Identify which cell holds the provided text, then report its [x, y] central coordinate. 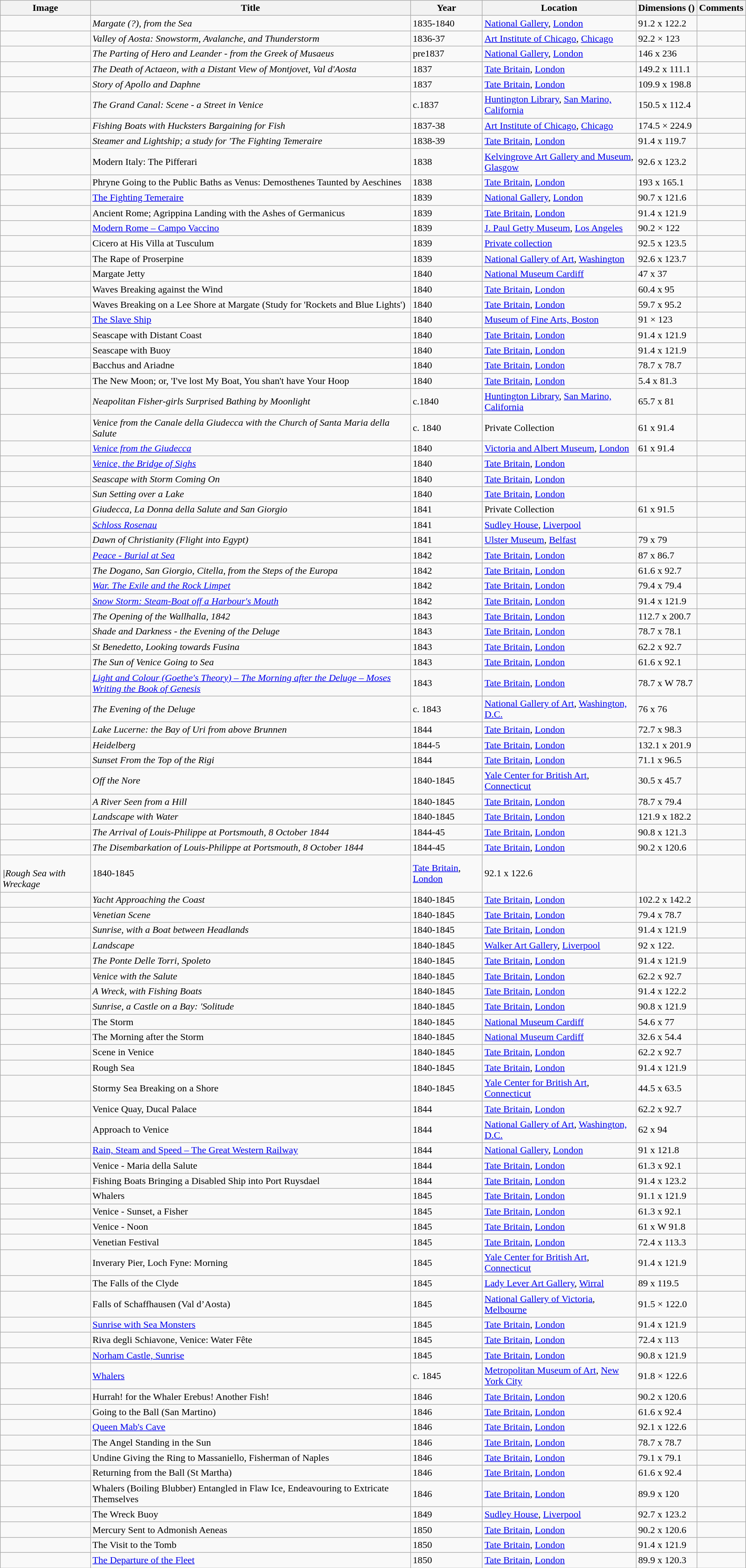
Neapolitan Fisher-girls Surprised Bathing by Moonlight [250, 401]
44.5 x 63.5 [667, 1088]
Light and Colour (Goethe's Theory) – The Morning after the Deluge – Moses Writing the Book of Genesis [250, 683]
102.2 x 142.2 [667, 900]
Seascape with Distant Coast [250, 335]
Kelvingrove Art Gallery and Museum, Glasgow [559, 161]
The Storm [250, 1022]
91 × 123 [667, 320]
109.9 x 198.8 [667, 84]
Queen Mab's Cave [250, 1427]
Snow Storm: Steam-Boat off a Harbour's Mouth [250, 601]
pre1837 [447, 54]
Comments [722, 8]
Image [45, 8]
Landscape [250, 945]
Dawn of Christianity (Flight into Egypt) [250, 540]
Ulster Museum, Belfast [559, 540]
Location [559, 8]
Story of Apollo and Daphne [250, 84]
121.9 x 182.2 [667, 817]
Going to the Ball (San Martino) [250, 1412]
Peace - Burial at Sea [250, 555]
The Arrival of Louis-Philippe at Portsmouth, 8 October 1844 [250, 832]
The Fighting Temeraire [250, 197]
Modern Rome – Campo Vaccino [250, 228]
Lady Lever Art Gallery, Wirral [559, 1283]
Ancient Rome; Agrippina Landing with the Ashes of Germanicus [250, 213]
72.4 x 113.3 [667, 1242]
The Opening of the Wallhalla, 1842 [250, 616]
Fishing Boats with Hucksters Bargaining for Fish [250, 126]
Off the Nore [250, 781]
Landscape with Water [250, 817]
76 x 76 [667, 709]
Shade and Darkness - the Evening of the Deluge [250, 632]
National Gallery of Art, Washington [559, 259]
92.6 x 123.7 [667, 259]
61 x 91.5 [667, 510]
1838-39 [447, 141]
Walker Art Gallery, Liverpool [559, 945]
89.9 x 120.3 [667, 1560]
91.4 x 123.2 [667, 1181]
Sunrise, a Castle on a Bay: 'Solitude [250, 1006]
Venetian Scene [250, 915]
1836-37 [447, 39]
J. Paul Getty Museum, Los Angeles [559, 228]
The Evening of the Deluge [250, 709]
The Rape of Proserpine [250, 259]
Approach to Venice [250, 1130]
78.7 x 79.4 [667, 802]
Seascape with Buoy [250, 350]
The Death of Actaeon, with a Distant View of Montjovet, Val d'Aosta [250, 69]
The New Moon; or, 'I've lost My Boat, You shan't have Your Hoop [250, 381]
Schloss Rosenau [250, 525]
1837-38 [447, 126]
Title [250, 8]
Venice Quay, Ducal Palace [250, 1109]
92.7 x 123.2 [667, 1514]
The Morning after the Storm [250, 1037]
72.7 x 98.3 [667, 729]
The Falls of the Clyde [250, 1283]
92.6 x 123.2 [667, 161]
A Wreck, with Fishing Boats [250, 991]
Museum of Fine Arts, Boston [559, 320]
The Visit to the Tomb [250, 1545]
90.7 x 121.6 [667, 197]
59.7 x 95.2 [667, 305]
Cicero at His Villa at Tusculum [250, 244]
Lake Lucerne: the Bay of Uri from above Brunnen [250, 729]
Bacchus and Ariadne [250, 366]
47 x 37 [667, 274]
91.8 × 122.6 [667, 1376]
72.4 x 113 [667, 1340]
Undine Giving the Ring to Massaniello, Fisherman of Naples [250, 1458]
Valley of Aosta: Snowstorm, Avalanche, and Thunderstorm [250, 39]
Whalers (Boiling Blubber) Entangled in Flaw Ice, Endeavouring to Extricate Themselves [250, 1493]
Waves Breaking against the Wind [250, 289]
Sunset From the Top of the Rigi [250, 760]
The Parting of Hero and Leander - from the Greek of Musaeus [250, 54]
Riva degli Schiavone, Venice: Water Fête [250, 1340]
92.5 x 123.5 [667, 244]
Venetian Festival [250, 1242]
91.4 x 122.2 [667, 991]
Returning from the Ball (St Martha) [250, 1473]
90.8 x 121.3 [667, 832]
193 x 165.1 [667, 182]
90.2 × 122 [667, 228]
91.1 x 121.9 [667, 1196]
Sunrise, with a Boat between Headlands [250, 930]
Phryne Going to the Public Baths as Venus: Demosthenes Taunted by Aeschines [250, 182]
62 x 94 [667, 1130]
150.5 x 112.4 [667, 105]
The Angel Standing in the Sun [250, 1442]
c.1840 [447, 401]
War. The Exile and the Rock Limpet [250, 586]
The Grand Canal: Scene - a Street in Venice [250, 105]
146 x 236 [667, 54]
Giudecca, La Donna della Salute and San Giorgio [250, 510]
St Benedetto, Looking towards Fusina [250, 647]
Venice from the Canale della Giudecca with the Church of Santa Maria della Salute [250, 428]
Victoria and Albert Museum, London [559, 448]
c. 1843 [447, 709]
Seascape with Storm Coming On [250, 479]
Venice with the Salute [250, 976]
Fishing Boats Bringing a Disabled Ship into Port Ruysdael [250, 1181]
1835-1840 [447, 23]
Modern Italy: The Pifferari [250, 161]
Margate Jetty [250, 274]
The Ponte Delle Torri, Spoleto [250, 961]
79.4 x 79.4 [667, 586]
Venice, the Bridge of Sighs [250, 463]
149.2 x 111.1 [667, 69]
89 x 119.5 [667, 1283]
78.7 x 78.1 [667, 632]
89.9 x 120 [667, 1493]
c.1837 [447, 105]
Venice - Noon [250, 1227]
92.2 × 123 [667, 39]
Venice from the Giudecca [250, 448]
54.6 x 77 [667, 1022]
Dimensions () [667, 8]
The Departure of the Fleet [250, 1560]
Margate (?), from the Sea [250, 23]
65.7 x 81 [667, 401]
The Sun of Venice Going to Sea [250, 662]
|Rough Sea with Wreckage [45, 873]
1849 [447, 1514]
Inverary Pier, Loch Fyne: Morning [250, 1262]
79.4 x 78.7 [667, 915]
c. 1840 [447, 428]
91 x 121.8 [667, 1150]
87 x 86.7 [667, 555]
132.1 x 201.9 [667, 745]
Norham Castle, Sunrise [250, 1355]
Private collection [559, 244]
91.4 x 119.7 [667, 141]
60.4 x 95 [667, 289]
30.5 x 45.7 [667, 781]
91.5 × 122.0 [667, 1304]
Venice - Maria della Salute [250, 1166]
174.5 × 224.9 [667, 126]
Year [447, 8]
71.1 x 96.5 [667, 760]
91.2 x 122.2 [667, 23]
Falls of Schaffhausen (Val d’Aosta) [250, 1304]
Venice - Sunset, a Fisher [250, 1211]
c. 1845 [447, 1376]
Sun Setting over a Lake [250, 494]
Rain, Steam and Speed – The Great Western Railway [250, 1150]
The Dogano, San Giorgio, Citella, from the Steps of the Europa [250, 571]
The Wreck Buoy [250, 1514]
Hurrah! for the Whaler Erebus! Another Fish! [250, 1397]
The Slave Ship [250, 320]
79 x 79 [667, 540]
78.7 x W 78.7 [667, 683]
32.6 x 54.4 [667, 1037]
Metropolitan Museum of Art, New York City [559, 1376]
1844-5 [447, 745]
Steamer and Lightship; a study for 'The Fighting Temeraire [250, 141]
92 x 122. [667, 945]
Stormy Sea Breaking on a Shore [250, 1088]
61 x W 91.8 [667, 1227]
A River Seen from a Hill [250, 802]
The Disembarkation of Louis-Philippe at Portsmouth, 8 October 1844 [250, 847]
Sunrise with Sea Monsters [250, 1325]
79.1 x 79.1 [667, 1458]
61.6 x 92.1 [667, 662]
National Gallery of Victoria, Melbourne [559, 1304]
112.7 x 200.7 [667, 616]
Yacht Approaching the Coast [250, 900]
Heidelberg [250, 745]
5.4 x 81.3 [667, 381]
Scene in Venice [250, 1052]
Rough Sea [250, 1068]
Waves Breaking on a Lee Shore at Margate (Study for 'Rockets and Blue Lights') [250, 305]
Mercury Sent to Admonish Aeneas [250, 1529]
61.6 x 92.7 [667, 571]
